Detect which cell encompasses the target text, then output its (x, y) center coordinate. 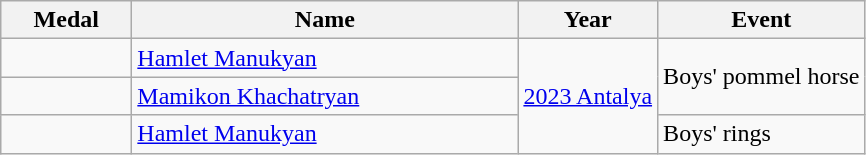
Name (325, 20)
Event (762, 20)
2023 Antalya (588, 96)
Mamikon Khachatryan (325, 96)
Boys' rings (762, 134)
Medal (66, 20)
Year (588, 20)
Boys' pommel horse (762, 77)
